Determine the [X, Y] coordinate at the center of the cell enclosing the given text.  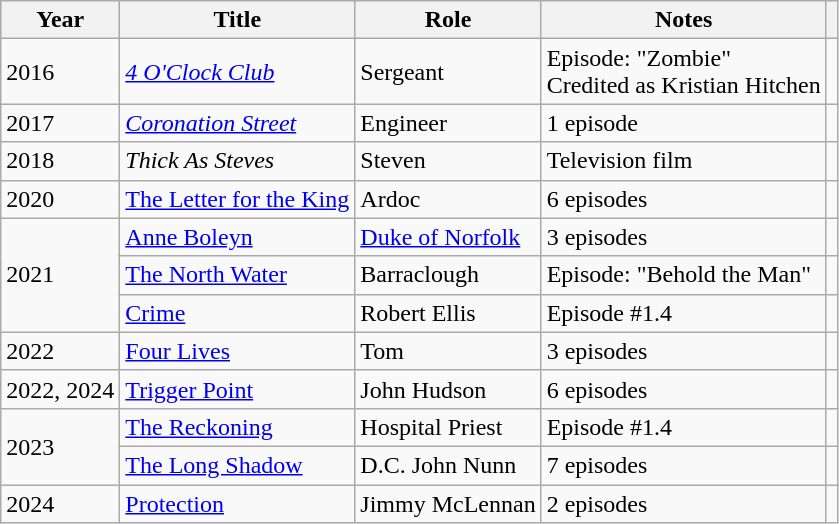
Trigger Point [238, 389]
The Letter for the King [238, 199]
2018 [60, 161]
Coronation Street [238, 123]
Hospital Priest [448, 427]
Steven [448, 161]
2016 [60, 72]
2023 [60, 446]
4 O'Clock Club [238, 72]
2020 [60, 199]
2022, 2024 [60, 389]
Notes [684, 20]
The Long Shadow [238, 465]
Sergeant [448, 72]
Year [60, 20]
Episode: "Zombie"Credited as Kristian Hitchen [684, 72]
Four Lives [238, 351]
Duke of Norfolk [448, 237]
Ardoc [448, 199]
Crime [238, 313]
The North Water [238, 275]
7 episodes [684, 465]
Television film [684, 161]
2 episodes [684, 503]
Title [238, 20]
Anne Boleyn [238, 237]
Robert Ellis [448, 313]
Role [448, 20]
2017 [60, 123]
D.C. John Nunn [448, 465]
1 episode [684, 123]
2021 [60, 275]
The Reckoning [238, 427]
John Hudson [448, 389]
2022 [60, 351]
Protection [238, 503]
Engineer [448, 123]
Jimmy McLennan [448, 503]
Barraclough [448, 275]
Thick As Steves [238, 161]
Tom [448, 351]
Episode: "Behold the Man" [684, 275]
2024 [60, 503]
